Scan for the cell matching the given text and deliver its [X, Y] coordinate at center. 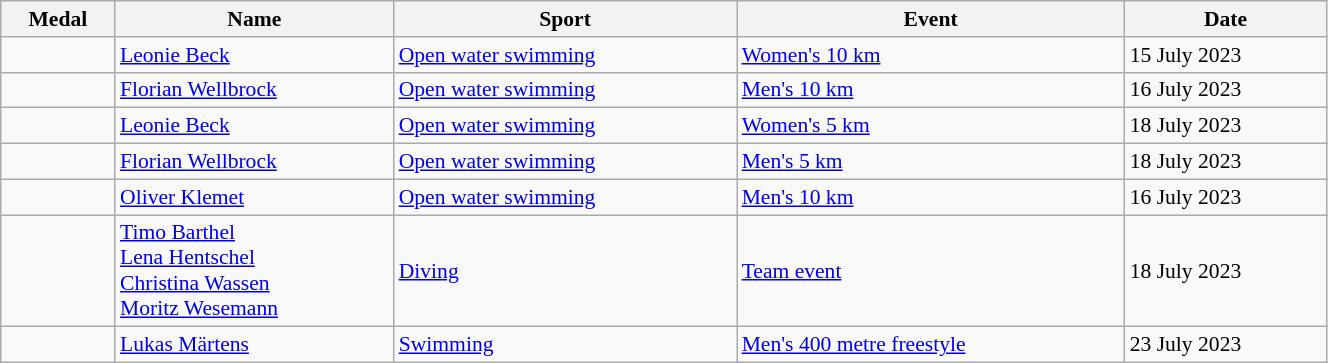
Date [1226, 19]
Timo BarthelLena HentschelChristina WassenMoritz Wesemann [254, 271]
Diving [566, 271]
23 July 2023 [1226, 345]
Name [254, 19]
Men's 5 km [931, 162]
Event [931, 19]
Oliver Klemet [254, 197]
Team event [931, 271]
Swimming [566, 345]
Men's 400 metre freestyle [931, 345]
Medal [58, 19]
Lukas Märtens [254, 345]
15 July 2023 [1226, 55]
Women's 10 km [931, 55]
Sport [566, 19]
Women's 5 km [931, 126]
